Locate the cell with the specified text and output its (X, Y) center coordinate. 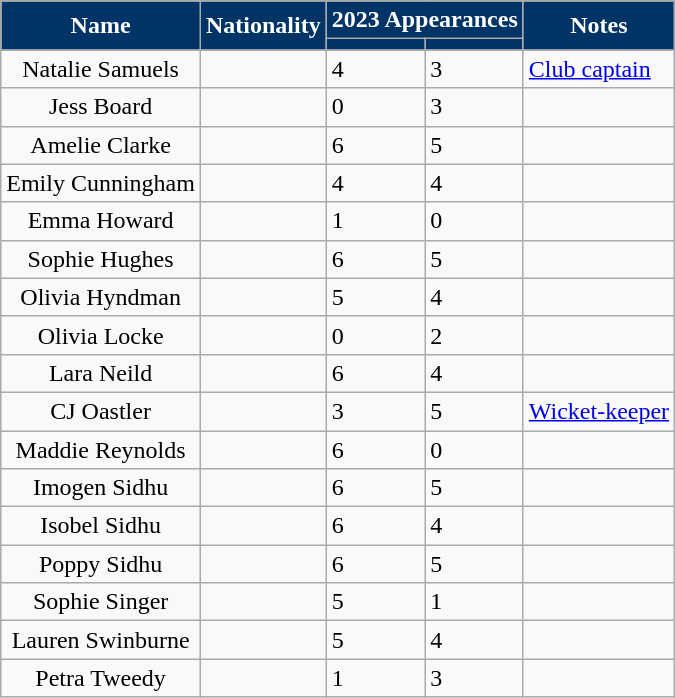
Sophie Hughes (101, 259)
2023 Appearances (424, 20)
Imogen Sidhu (101, 488)
Emma Howard (101, 221)
CJ Oastler (101, 411)
Jess Board (101, 107)
Maddie Reynolds (101, 449)
Club captain (598, 69)
Isobel Sidhu (101, 526)
Nationality (263, 26)
Notes (598, 26)
Sophie Singer (101, 602)
Petra Tweedy (101, 678)
Amelie Clarke (101, 145)
Wicket-keeper (598, 411)
Lara Neild (101, 373)
Emily Cunningham (101, 183)
Olivia Hyndman (101, 297)
Lauren Swinburne (101, 640)
Name (101, 26)
Olivia Locke (101, 335)
2 (474, 335)
Natalie Samuels (101, 69)
Poppy Sidhu (101, 564)
